Pinpoint the cell where the given text exists, returning its (X, Y) midpoint coordinate. 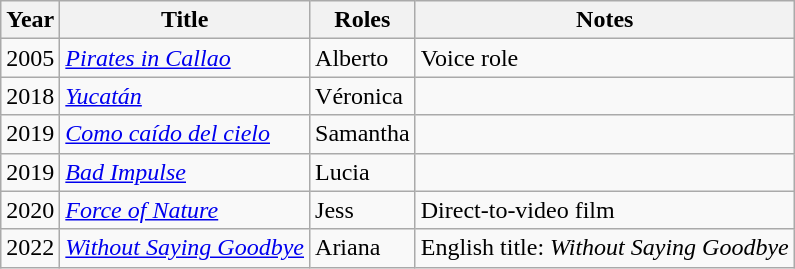
Lucia (363, 172)
Samantha (363, 134)
Yucatán (185, 96)
2022 (30, 248)
Roles (363, 20)
Voice role (604, 58)
Without Saying Goodbye (185, 248)
Véronica (363, 96)
Pirates in Callao (185, 58)
English title: Without Saying Goodbye (604, 248)
Direct-to-video film (604, 210)
Title (185, 20)
2018 (30, 96)
Alberto (363, 58)
2020 (30, 210)
Como caído del cielo (185, 134)
Jess (363, 210)
2005 (30, 58)
Notes (604, 20)
Year (30, 20)
Force of Nature (185, 210)
Ariana (363, 248)
Bad Impulse (185, 172)
